Provide the (X, Y) coordinate of the cell's center where the given text is located.  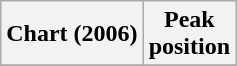
Peakposition (189, 34)
Chart (2006) (72, 34)
